Return the [X, Y] coordinate for the center point of the cell that contains the specified text.  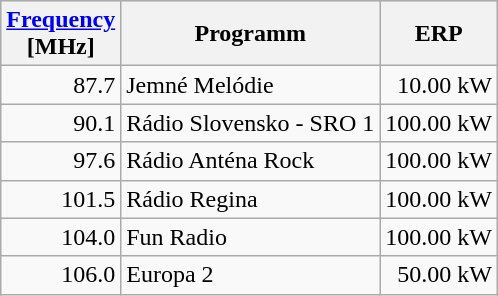
87.7 [61, 85]
Europa 2 [250, 275]
104.0 [61, 237]
Rádio Anténa Rock [250, 161]
Programm [250, 34]
90.1 [61, 123]
101.5 [61, 199]
Rádio Regina [250, 199]
Jemné Melódie [250, 85]
Fun Radio [250, 237]
Rádio Slovensko - SRO 1 [250, 123]
106.0 [61, 275]
10.00 kW [439, 85]
50.00 kW [439, 275]
Frequency[MHz] [61, 34]
97.6 [61, 161]
ERP [439, 34]
